Return (X, Y) of the center of cell containing provided text 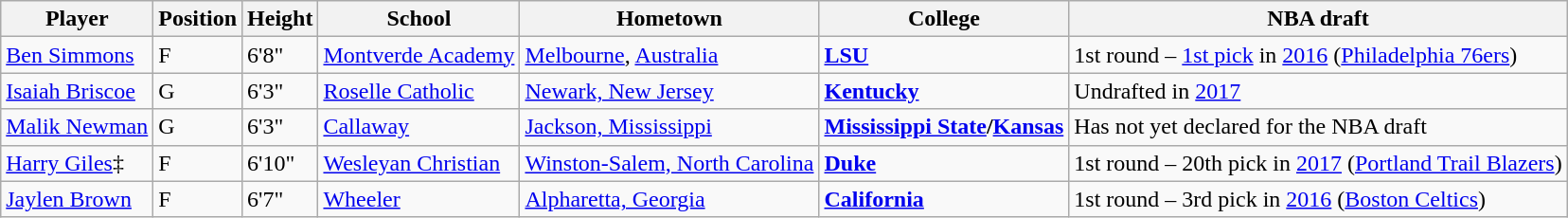
Wesleyan Christian (419, 163)
Alpharetta, Georgia (669, 199)
Melbourne, Australia (669, 55)
Jaylen Brown (78, 199)
School (419, 19)
Winston-Salem, North Carolina (669, 163)
Ben Simmons (78, 55)
Player (78, 19)
Isaiah Briscoe (78, 91)
Harry Giles‡ (78, 163)
LSU (944, 55)
Callaway (419, 127)
California (944, 199)
Hometown (669, 19)
1st round – 3rd pick in 2016 (Boston Celtics) (1318, 199)
6'7" (280, 199)
Duke (944, 163)
Jackson, Mississippi (669, 127)
1st round – 20th pick in 2017 (Portland Trail Blazers) (1318, 163)
Position (198, 19)
6'8" (280, 55)
6'10" (280, 163)
Mississippi State/Kansas (944, 127)
Undrafted in 2017 (1318, 91)
Newark, New Jersey (669, 91)
Kentucky (944, 91)
Malik Newman (78, 127)
1st round – 1st pick in 2016 (Philadelphia 76ers) (1318, 55)
Has not yet declared for the NBA draft (1318, 127)
Wheeler (419, 199)
Height (280, 19)
Montverde Academy (419, 55)
Roselle Catholic (419, 91)
College (944, 19)
NBA draft (1318, 19)
